Find where the given text appears and provide that cell's center as [X, Y] coordinate. 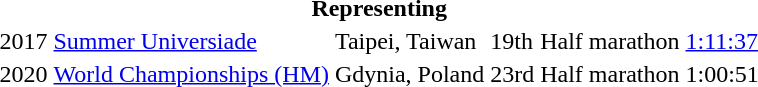
Half marathon [610, 41]
Summer Universiade [191, 41]
Taipei, Taiwan [409, 41]
19th [512, 41]
